Capture the cell that displays the provided text and extract its (x, y) central coordinate. 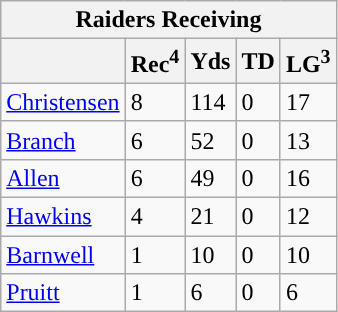
21 (210, 217)
49 (210, 178)
4 (155, 217)
Allen (63, 178)
114 (210, 102)
13 (308, 140)
Raiders Receiving (168, 20)
12 (308, 217)
Barnwell (63, 255)
8 (155, 102)
Rec4 (155, 62)
Yds (210, 62)
16 (308, 178)
TD (258, 62)
Branch (63, 140)
Hawkins (63, 217)
Pruitt (63, 293)
LG3 (308, 62)
52 (210, 140)
17 (308, 102)
Christensen (63, 102)
